Capture the cell that displays the provided text and extract its [x, y] central coordinate. 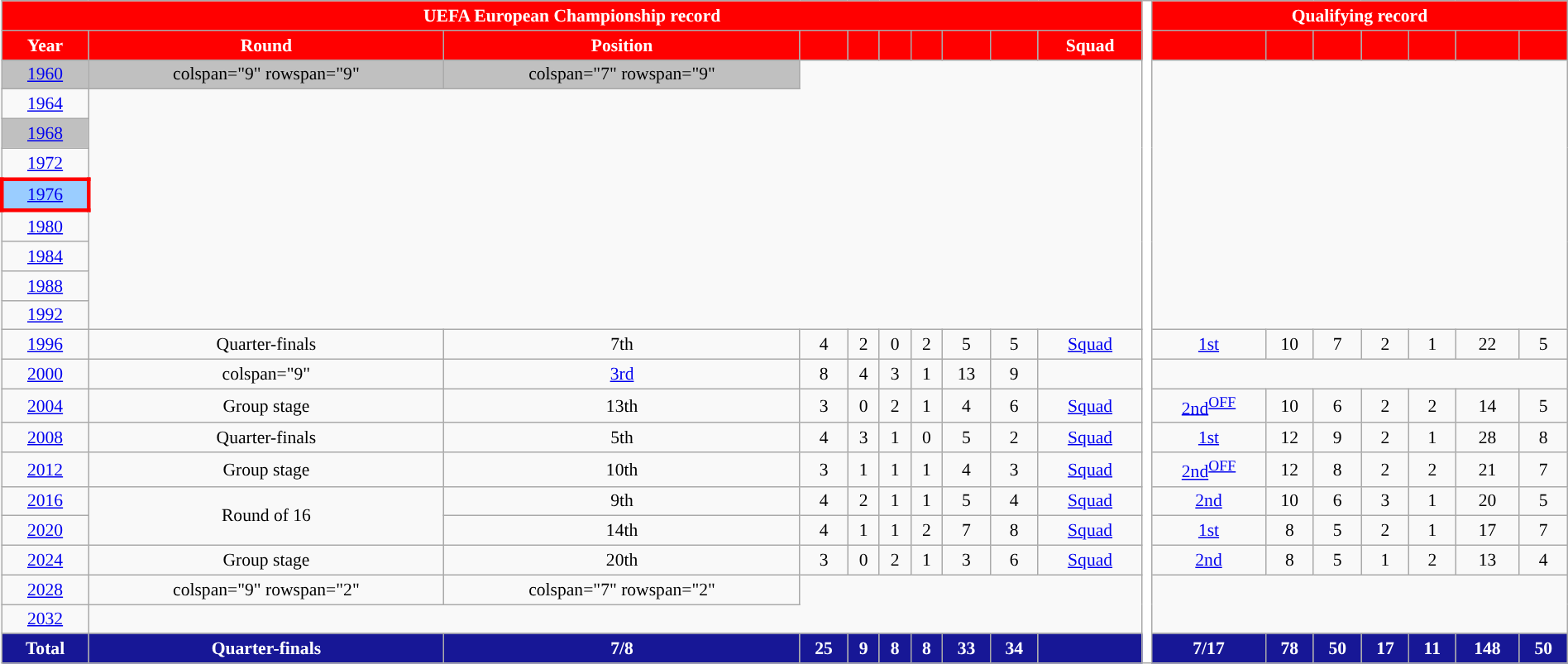
2016 [45, 502]
148 [1488, 649]
11 [1432, 649]
colspan="9" rowspan="2" [266, 590]
2020 [45, 531]
9th [622, 502]
2000 [45, 375]
10th [622, 470]
Position [622, 45]
14 [1488, 405]
34 [1014, 649]
1960 [45, 74]
21 [1488, 470]
1984 [45, 256]
2008 [45, 438]
28 [1488, 438]
Round [266, 45]
5th [622, 438]
7/17 [1209, 649]
1972 [45, 164]
25 [824, 649]
20 [1488, 502]
colspan="7" rowspan="9" [622, 74]
2024 [45, 561]
2012 [45, 470]
UEFA European Championship record [572, 16]
2028 [45, 590]
2004 [45, 405]
33 [967, 649]
colspan="7" rowspan="2" [622, 590]
Round of 16 [266, 516]
7/8 [622, 649]
1964 [45, 104]
2032 [45, 619]
22 [1488, 345]
1988 [45, 286]
colspan="9" rowspan="9" [266, 74]
Total [45, 649]
13th [622, 405]
20th [622, 561]
1968 [45, 134]
1980 [45, 227]
Year [45, 45]
1992 [45, 315]
14th [622, 531]
7th [622, 345]
colspan="9" [266, 375]
78 [1289, 649]
Qualifying record [1360, 16]
1996 [45, 345]
3rd [622, 375]
1976 [45, 195]
